Identify which cell holds the provided text, then report its (X, Y) central coordinate. 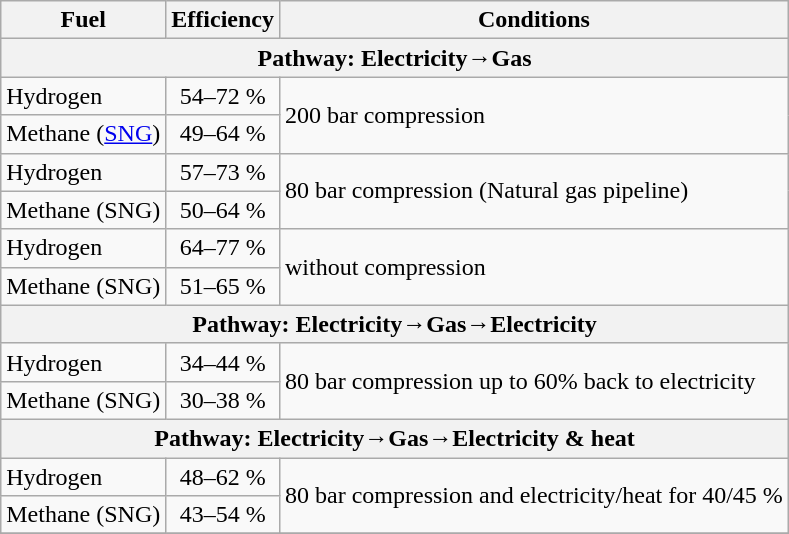
80 bar compression up to 60% back to electricity (534, 381)
34–44 % (223, 362)
200 bar compression (534, 115)
49–64 % (223, 134)
Efficiency (223, 20)
50–64 % (223, 210)
64–77 % (223, 248)
Fuel (84, 20)
Pathway: Electricity→Gas→Electricity & heat (395, 438)
54–72 % (223, 96)
57–73 % (223, 172)
Pathway: Electricity→Gas (395, 58)
80 bar compression (Natural gas pipeline) (534, 191)
48–62 % (223, 477)
Pathway: Electricity→Gas→Electricity (395, 324)
Conditions (534, 20)
43–54 % (223, 515)
80 bar compression and electricity/heat for 40/45 % (534, 496)
30–38 % (223, 400)
51–65 % (223, 286)
without compression (534, 267)
